Pinpoint the cell where the given text exists, returning its [X, Y] midpoint coordinate. 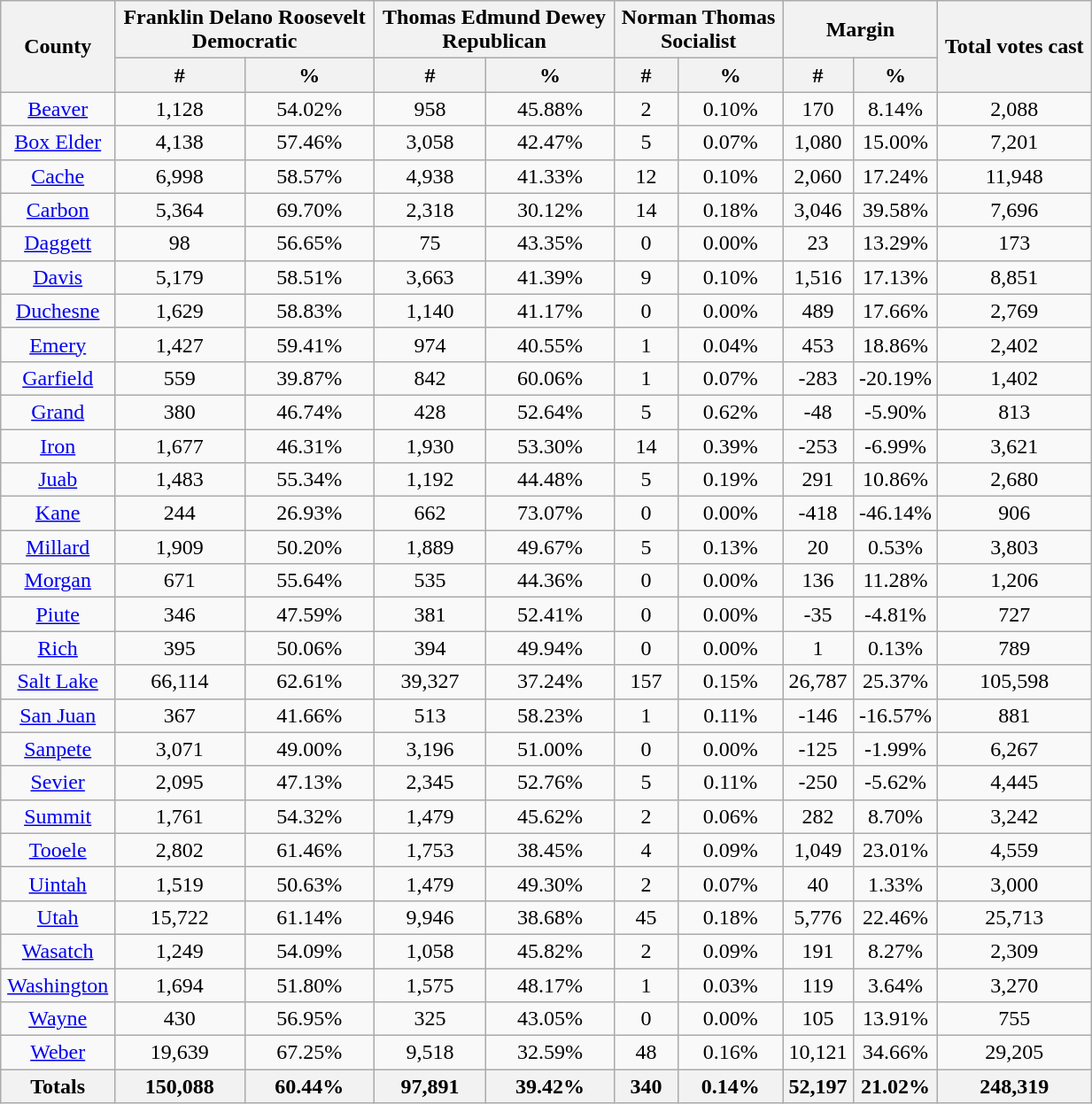
244 [180, 513]
61.14% [309, 917]
Margin [861, 30]
Millard [58, 547]
-46.14% [895, 513]
1,694 [180, 985]
39,327 [430, 682]
671 [180, 581]
3,046 [818, 210]
-125 [818, 749]
340 [647, 1086]
41.39% [549, 277]
325 [430, 1019]
3,196 [430, 749]
54.02% [309, 109]
453 [818, 344]
727 [1015, 614]
559 [180, 378]
-20.19% [895, 378]
17.13% [895, 277]
41.17% [549, 311]
40 [818, 884]
21.02% [895, 1086]
105,598 [1015, 682]
1,519 [180, 884]
282 [818, 816]
842 [430, 378]
3,000 [1015, 884]
47.59% [309, 614]
Norman ThomasSocialist [699, 30]
Rich [58, 648]
97,891 [430, 1086]
3,270 [1015, 985]
Emery [58, 344]
42.47% [549, 143]
13.91% [895, 1019]
-283 [818, 378]
2,802 [180, 850]
2,680 [1015, 480]
1,575 [430, 985]
3,071 [180, 749]
3,058 [430, 143]
44.48% [549, 480]
60.44% [309, 1086]
8.27% [895, 951]
428 [430, 412]
18.86% [895, 344]
9,946 [430, 917]
0.39% [731, 445]
Cache [58, 176]
0.62% [731, 412]
1,761 [180, 816]
37.24% [549, 682]
2,402 [1015, 344]
39.87% [309, 378]
58.57% [309, 176]
51.00% [549, 749]
3,663 [430, 277]
2,095 [180, 783]
1,402 [1015, 378]
15.00% [895, 143]
9,518 [430, 1053]
58.23% [549, 715]
Total votes cast [1015, 46]
98 [180, 243]
346 [180, 614]
-48 [818, 412]
0.53% [895, 547]
-35 [818, 614]
Franklin Delano RooseveltDemocratic [244, 30]
45.62% [549, 816]
1,753 [430, 850]
Carbon [58, 210]
170 [818, 109]
66,114 [180, 682]
3,803 [1015, 547]
11,948 [1015, 176]
Piute [58, 614]
15,722 [180, 917]
881 [1015, 715]
52.64% [549, 412]
32.59% [549, 1053]
1,677 [180, 445]
150,088 [180, 1086]
6,267 [1015, 749]
52.41% [549, 614]
52.76% [549, 783]
5,364 [180, 210]
1,930 [430, 445]
2,309 [1015, 951]
39.42% [549, 1086]
26,787 [818, 682]
1,909 [180, 547]
39.58% [895, 210]
813 [1015, 412]
50.20% [309, 547]
10,121 [818, 1053]
1,058 [430, 951]
3,242 [1015, 816]
0.06% [731, 816]
-6.99% [895, 445]
Juab [58, 480]
3,621 [1015, 445]
974 [430, 344]
Daggett [58, 243]
49.94% [549, 648]
Garfield [58, 378]
0.19% [731, 480]
56.65% [309, 243]
2,060 [818, 176]
29,205 [1015, 1053]
Duchesne [58, 311]
23 [818, 243]
40.55% [549, 344]
58.83% [309, 311]
30.12% [549, 210]
4,559 [1015, 850]
73.07% [549, 513]
1,080 [818, 143]
Totals [58, 1086]
191 [818, 951]
2,769 [1015, 311]
513 [430, 715]
2,345 [430, 783]
248,319 [1015, 1086]
1,206 [1015, 581]
535 [430, 581]
Thomas Edmund DeweyRepublican [494, 30]
49.00% [309, 749]
1,128 [180, 109]
430 [180, 1019]
Sevier [58, 783]
381 [430, 614]
26.93% [309, 513]
45.82% [549, 951]
1,049 [818, 850]
Box Elder [58, 143]
55.34% [309, 480]
-16.57% [895, 715]
Weber [58, 1053]
0.14% [731, 1086]
662 [430, 513]
41.33% [549, 176]
9 [647, 277]
-253 [818, 445]
46.31% [309, 445]
1,889 [430, 547]
Morgan [58, 581]
Beaver [58, 109]
6,998 [180, 176]
0.04% [731, 344]
51.80% [309, 985]
56.95% [309, 1019]
50.06% [309, 648]
58.51% [309, 277]
Tooele [58, 850]
1,483 [180, 480]
Kane [58, 513]
-146 [818, 715]
54.09% [309, 951]
53.30% [549, 445]
105 [818, 1019]
69.70% [309, 210]
50.63% [309, 884]
0.15% [731, 682]
367 [180, 715]
11.28% [895, 581]
1,629 [180, 311]
17.24% [895, 176]
38.45% [549, 850]
-5.90% [895, 412]
Wayne [58, 1019]
755 [1015, 1019]
47.13% [309, 783]
5,179 [180, 277]
Summit [58, 816]
4,938 [430, 176]
60.06% [549, 378]
13.29% [895, 243]
67.25% [309, 1053]
62.61% [309, 682]
Grand [58, 412]
-250 [818, 783]
-4.81% [895, 614]
San Juan [58, 715]
48.17% [549, 985]
Washington [58, 985]
75 [430, 243]
43.35% [549, 243]
8.70% [895, 816]
489 [818, 311]
Uintah [58, 884]
Iron [58, 445]
10.86% [895, 480]
45.88% [549, 109]
23.01% [895, 850]
-1.99% [895, 749]
61.46% [309, 850]
41.66% [309, 715]
-5.62% [895, 783]
54.32% [309, 816]
57.46% [309, 143]
25,713 [1015, 917]
44.36% [549, 581]
55.64% [309, 581]
136 [818, 581]
8.14% [895, 109]
291 [818, 480]
157 [647, 682]
Davis [58, 277]
1,516 [818, 277]
17.66% [895, 311]
-418 [818, 513]
46.74% [309, 412]
12 [647, 176]
906 [1015, 513]
395 [180, 648]
7,201 [1015, 143]
52,197 [818, 1086]
48 [647, 1053]
19,639 [180, 1053]
20 [818, 547]
0.16% [731, 1053]
958 [430, 109]
4,138 [180, 143]
173 [1015, 243]
8,851 [1015, 277]
4,445 [1015, 783]
County [58, 46]
Salt Lake [58, 682]
Utah [58, 917]
394 [430, 648]
789 [1015, 648]
2,088 [1015, 109]
2,318 [430, 210]
1,140 [430, 311]
45 [647, 917]
7,696 [1015, 210]
1.33% [895, 884]
0.03% [731, 985]
49.30% [549, 884]
1,192 [430, 480]
59.41% [309, 344]
380 [180, 412]
Sanpete [58, 749]
38.68% [549, 917]
1,249 [180, 951]
34.66% [895, 1053]
22.46% [895, 917]
Wasatch [58, 951]
4 [647, 850]
25.37% [895, 682]
1,427 [180, 344]
5,776 [818, 917]
49.67% [549, 547]
3.64% [895, 985]
43.05% [549, 1019]
119 [818, 985]
